Scan for the cell matching the given text and deliver its (x, y) coordinate at center. 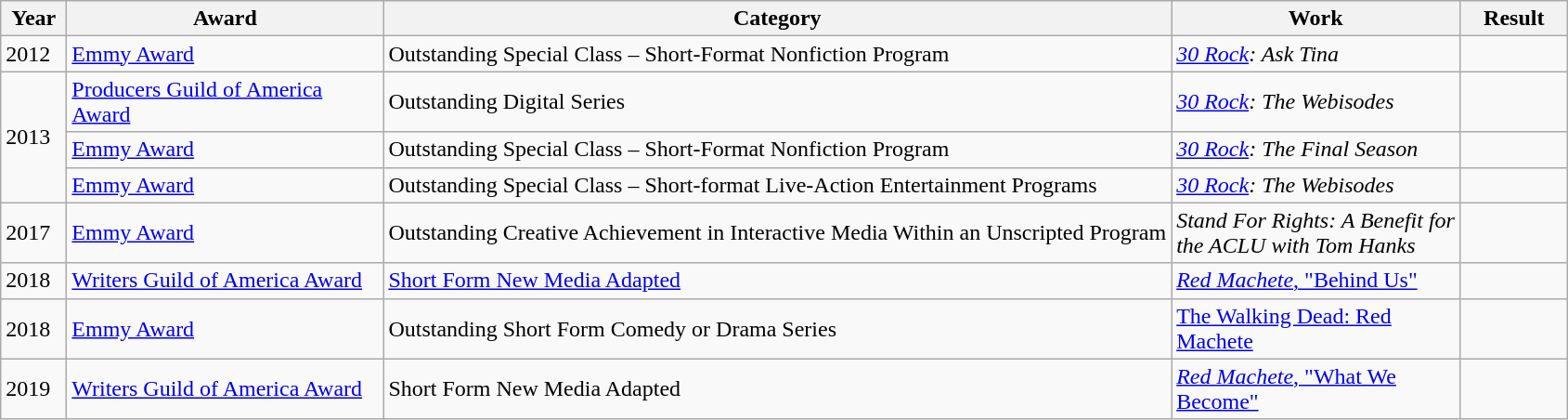
Outstanding Short Form Comedy or Drama Series (778, 329)
Result (1514, 19)
2013 (33, 138)
Red Machete, "Behind Us" (1316, 281)
Outstanding Digital Series (778, 102)
30 Rock: The Final Season (1316, 150)
2019 (33, 388)
Category (778, 19)
Producers Guild of America Award (225, 102)
Award (225, 19)
Stand For Rights: A Benefit for the ACLU with Tom Hanks (1316, 232)
Outstanding Creative Achievement in Interactive Media Within an Unscripted Program (778, 232)
Red Machete, "What We Become" (1316, 388)
30 Rock: Ask Tina (1316, 54)
Outstanding Special Class – Short-format Live-Action Entertainment Programs (778, 185)
2017 (33, 232)
Work (1316, 19)
The Walking Dead: Red Machete (1316, 329)
2012 (33, 54)
Year (33, 19)
